Return (x, y) of the center of cell containing provided text 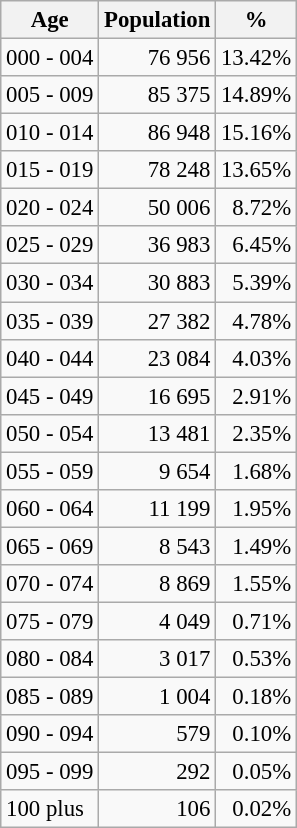
36 983 (158, 245)
050 - 054 (50, 433)
0.02% (256, 809)
0.18% (256, 697)
095 - 099 (50, 772)
005 - 009 (50, 95)
1.68% (256, 471)
86 948 (158, 133)
020 - 024 (50, 208)
2.35% (256, 433)
27 382 (158, 321)
070 - 074 (50, 584)
106 (158, 809)
1.55% (256, 584)
025 - 029 (50, 245)
78 248 (158, 170)
4.03% (256, 358)
13.42% (256, 58)
579 (158, 734)
000 - 004 (50, 58)
85 375 (158, 95)
040 - 044 (50, 358)
010 - 014 (50, 133)
13 481 (158, 433)
50 006 (158, 208)
8.72% (256, 208)
8 869 (158, 584)
14.89% (256, 95)
76 956 (158, 58)
Age (50, 20)
1 004 (158, 697)
1.95% (256, 509)
23 084 (158, 358)
8 543 (158, 546)
292 (158, 772)
035 - 039 (50, 321)
3 017 (158, 659)
085 - 089 (50, 697)
6.45% (256, 245)
4.78% (256, 321)
5.39% (256, 283)
065 - 069 (50, 546)
0.05% (256, 772)
100 plus (50, 809)
080 - 084 (50, 659)
16 695 (158, 396)
4 049 (158, 621)
0.53% (256, 659)
% (256, 20)
075 - 079 (50, 621)
0.10% (256, 734)
30 883 (158, 283)
15.16% (256, 133)
1.49% (256, 546)
2.91% (256, 396)
015 - 019 (50, 170)
090 - 094 (50, 734)
11 199 (158, 509)
13.65% (256, 170)
Population (158, 20)
045 - 049 (50, 396)
055 - 059 (50, 471)
0.71% (256, 621)
060 - 064 (50, 509)
9 654 (158, 471)
030 - 034 (50, 283)
